Capture the cell that displays the provided text and extract its [X, Y] central coordinate. 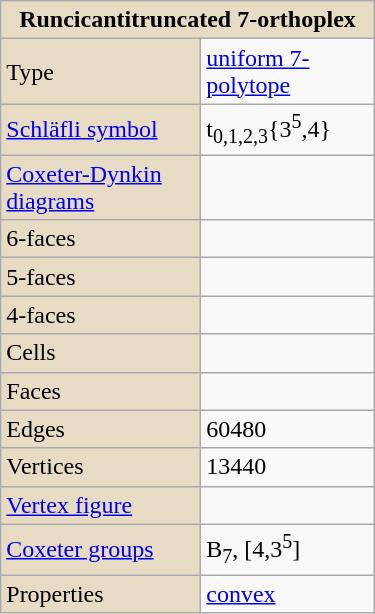
B7, [4,35] [288, 550]
Cells [101, 353]
Edges [101, 429]
Properties [101, 594]
Coxeter-Dynkin diagrams [101, 188]
t0,1,2,3{35,4} [288, 130]
Runcicantitruncated 7-orthoplex [188, 20]
uniform 7-polytope [288, 72]
Schläfli symbol [101, 130]
Coxeter groups [101, 550]
Vertices [101, 467]
Type [101, 72]
5-faces [101, 277]
4-faces [101, 315]
13440 [288, 467]
60480 [288, 429]
Vertex figure [101, 505]
convex [288, 594]
6-faces [101, 239]
Faces [101, 391]
